Identify which cell holds the provided text, then report its [X, Y] central coordinate. 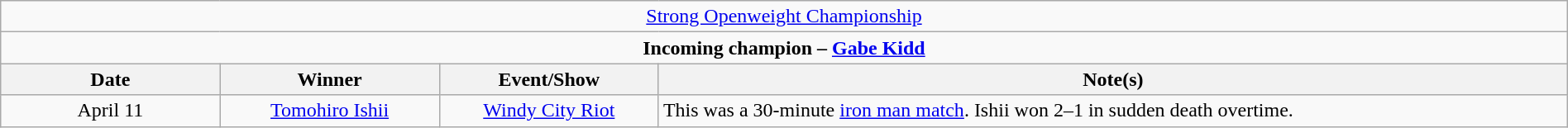
Event/Show [549, 79]
Date [111, 79]
Windy City Riot [549, 111]
Incoming champion – Gabe Kidd [784, 48]
April 11 [111, 111]
Tomohiro Ishii [329, 111]
Note(s) [1113, 79]
This was a 30-minute iron man match. Ishii won 2–1 in sudden death overtime. [1113, 111]
Strong Openweight Championship [784, 17]
Winner [329, 79]
